Determine the [X, Y] coordinate at the center of the cell enclosing the given text.  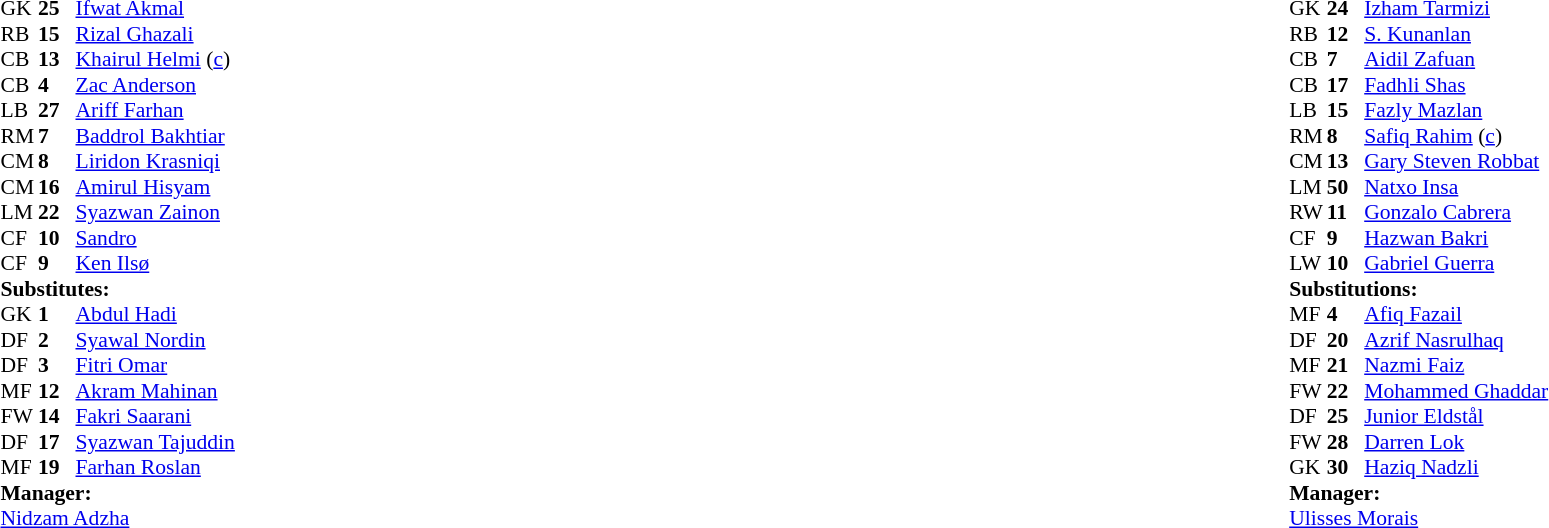
Azrif Nasrulhaq [1456, 340]
Gonzalo Cabrera [1456, 213]
Amirul Hisyam [156, 187]
Ken Ilsø [156, 263]
Akram Mahinan [156, 391]
Nazmi Faiz [1456, 365]
Fadhli Shas [1456, 85]
RW [1308, 213]
14 [57, 417]
19 [57, 467]
Rizal Ghazali [156, 34]
Mohammed Ghaddar [1456, 391]
LW [1308, 263]
Aidil Zafuan [1456, 59]
Fitri Omar [156, 365]
20 [1346, 340]
21 [1346, 365]
Natxo Insa [1456, 187]
25 [1346, 417]
2 [57, 340]
50 [1346, 187]
27 [57, 111]
Junior Eldstål [1456, 417]
Baddrol Bakhtiar [156, 136]
11 [1346, 213]
Hazwan Bakri [1456, 238]
Safiq Rahim (c) [1456, 136]
Substitutes: [117, 289]
Zac Anderson [156, 85]
Abdul Hadi [156, 315]
Liridon Krasniqi [156, 161]
Gary Steven Robbat [1456, 161]
Sandro [156, 238]
Syazwan Tajuddin [156, 442]
16 [57, 187]
Fakri Saarani [156, 417]
30 [1346, 467]
Farhan Roslan [156, 467]
Khairul Helmi (c) [156, 59]
Syazwan Zainon [156, 213]
1 [57, 315]
S. Kunanlan [1456, 34]
Afiq Fazail [1456, 315]
Darren Lok [1456, 442]
3 [57, 365]
Gabriel Guerra [1456, 263]
Substitutions: [1418, 289]
Fazly Mazlan [1456, 111]
28 [1346, 442]
Syawal Nordin [156, 340]
Ariff Farhan [156, 111]
Haziq Nadzli [1456, 467]
